Return [X, Y] of the center of cell containing provided text 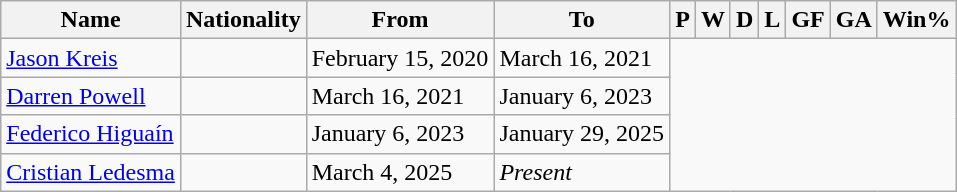
January 29, 2025 [582, 134]
GA [854, 20]
To [582, 20]
Nationality [243, 20]
February 15, 2020 [400, 58]
W [712, 20]
Name [91, 20]
March 4, 2025 [400, 172]
Federico Higuaín [91, 134]
D [744, 20]
Darren Powell [91, 96]
Cristian Ledesma [91, 172]
From [400, 20]
L [772, 20]
P [683, 20]
Win% [916, 20]
Jason Kreis [91, 58]
GF [808, 20]
Present [582, 172]
